Search for the cell housing the specified text and yield its (x, y) center coordinate. 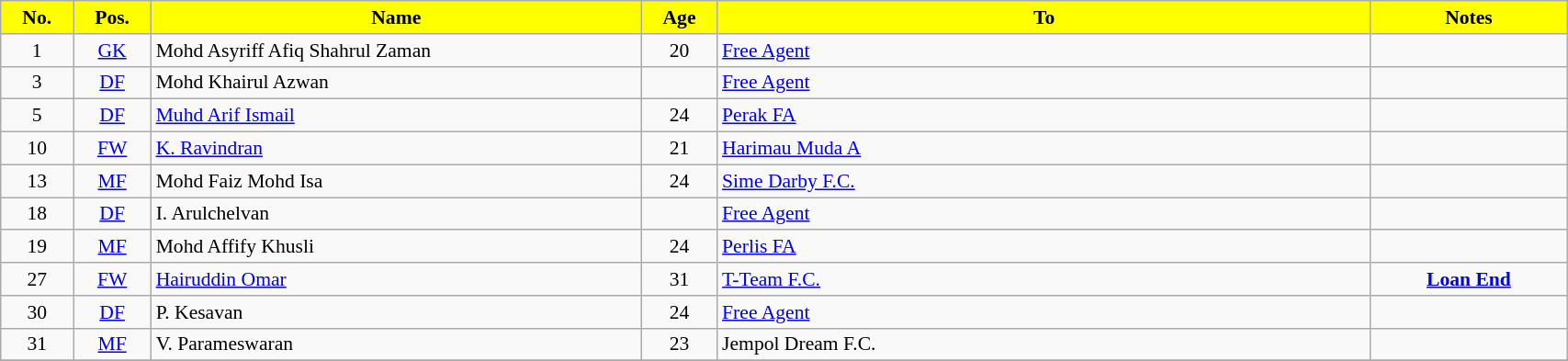
13 (37, 181)
1 (37, 51)
5 (37, 116)
GK (112, 51)
Perak FA (1043, 116)
30 (37, 312)
Perlis FA (1043, 247)
Mohd Asyriff Afiq Shahrul Zaman (397, 51)
Loan End (1468, 279)
Name (397, 17)
V. Parameswaran (397, 344)
10 (37, 149)
Mohd Khairul Azwan (397, 83)
Sime Darby F.C. (1043, 181)
3 (37, 83)
Notes (1468, 17)
19 (37, 247)
P. Kesavan (397, 312)
I. Arulchelvan (397, 214)
21 (680, 149)
Jempol Dream F.C. (1043, 344)
Muhd Arif Ismail (397, 116)
Pos. (112, 17)
18 (37, 214)
Mohd Faiz Mohd Isa (397, 181)
23 (680, 344)
Hairuddin Omar (397, 279)
T-Team F.C. (1043, 279)
K. Ravindran (397, 149)
To (1043, 17)
No. (37, 17)
Mohd Affify Khusli (397, 247)
27 (37, 279)
Age (680, 17)
Harimau Muda A (1043, 149)
20 (680, 51)
